Return the (X, Y) coordinate for the center point of the cell that contains the specified text.  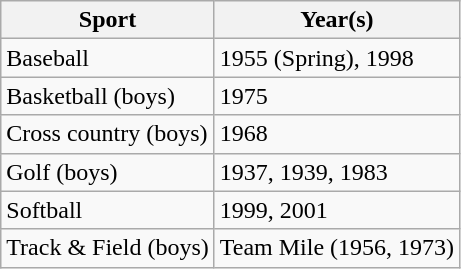
Team Mile (1956, 1973) (336, 248)
Softball (108, 210)
Baseball (108, 58)
Basketball (boys) (108, 96)
Golf (boys) (108, 172)
1975 (336, 96)
Sport (108, 20)
Track & Field (boys) (108, 248)
1955 (Spring), 1998 (336, 58)
1937, 1939, 1983 (336, 172)
Cross country (boys) (108, 134)
1999, 2001 (336, 210)
Year(s) (336, 20)
1968 (336, 134)
